Output the [X, Y] coordinate of the center of the cell containing the given text.  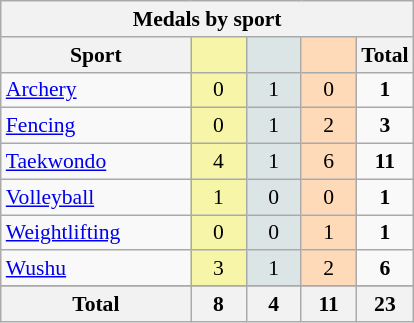
Medals by sport [208, 19]
8 [218, 304]
Archery [96, 90]
Fencing [96, 126]
23 [384, 304]
Taekwondo [96, 162]
Weightlifting [96, 233]
Volleyball [96, 197]
Wushu [96, 269]
Sport [96, 55]
